Capture the cell that displays the provided text and extract its [x, y] central coordinate. 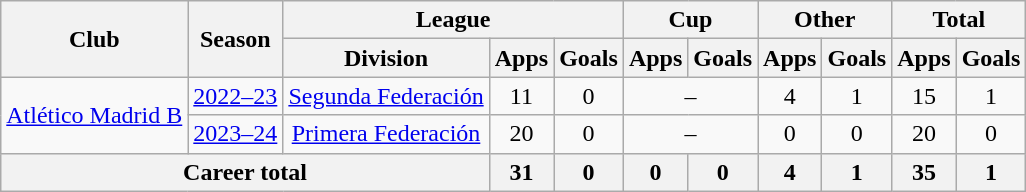
Primera Federación [386, 134]
League [454, 20]
Segunda Federación [386, 96]
2022–23 [236, 96]
35 [924, 172]
Career total [245, 172]
31 [521, 172]
Division [386, 58]
Cup [690, 20]
Total [959, 20]
2023–24 [236, 134]
Atlético Madrid B [94, 115]
Other [825, 20]
Season [236, 39]
11 [521, 96]
15 [924, 96]
Club [94, 39]
